Identify which cell holds the provided text, then report its (x, y) central coordinate. 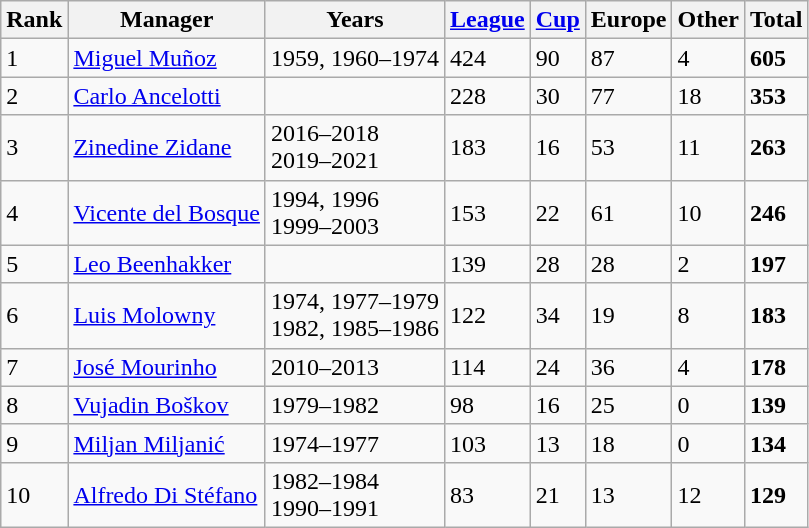
228 (487, 96)
19 (628, 316)
53 (628, 148)
129 (776, 494)
1994, 19961999–2003 (354, 212)
178 (776, 367)
Total (776, 20)
34 (558, 316)
Leo Beenhakker (167, 264)
134 (776, 443)
Zinedine Zidane (167, 148)
Europe (628, 20)
83 (487, 494)
1979–1982 (354, 405)
122 (487, 316)
114 (487, 367)
Manager (167, 20)
Cup (558, 20)
José Mourinho (167, 367)
Luis Molowny (167, 316)
1959, 1960–1974 (354, 58)
Carlo Ancelotti (167, 96)
Miguel Muñoz (167, 58)
22 (558, 212)
424 (487, 58)
Miljan Miljanić (167, 443)
90 (558, 58)
2016–20182019–2021 (354, 148)
24 (558, 367)
5 (34, 264)
153 (487, 212)
Rank (34, 20)
21 (558, 494)
1974, 1977–19791982, 1985–1986 (354, 316)
7 (34, 367)
12 (708, 494)
2010–2013 (354, 367)
353 (776, 96)
263 (776, 148)
98 (487, 405)
Vujadin Boškov (167, 405)
246 (776, 212)
Vicente del Bosque (167, 212)
36 (628, 367)
1982–19841990–1991 (354, 494)
77 (628, 96)
9 (34, 443)
6 (34, 316)
605 (776, 58)
3 (34, 148)
1974–1977 (354, 443)
1 (34, 58)
League (487, 20)
103 (487, 443)
87 (628, 58)
197 (776, 264)
61 (628, 212)
Other (708, 20)
30 (558, 96)
Alfredo Di Stéfano (167, 494)
25 (628, 405)
Years (354, 20)
11 (708, 148)
